Search for the cell housing the specified text and yield its (X, Y) center coordinate. 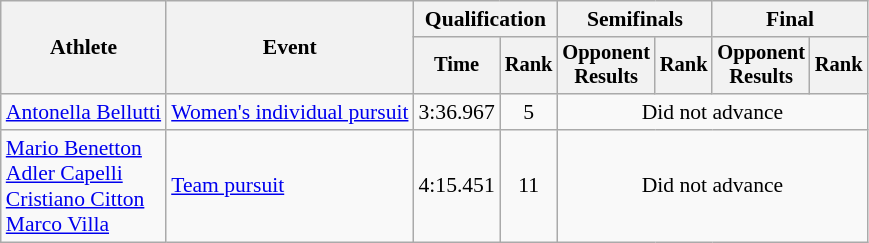
Team pursuit (290, 186)
3:36.967 (456, 112)
Antonella Bellutti (84, 112)
Final (790, 19)
Women's individual pursuit (290, 112)
Qualification (485, 19)
Semifinals (634, 19)
11 (529, 186)
Time (456, 66)
4:15.451 (456, 186)
Mario Benetton Adler Capelli Cristiano Citton Marco Villa (84, 186)
Athlete (84, 48)
5 (529, 112)
Event (290, 48)
